Return the (x, y) coordinate for the center point of the cell that contains the specified text.  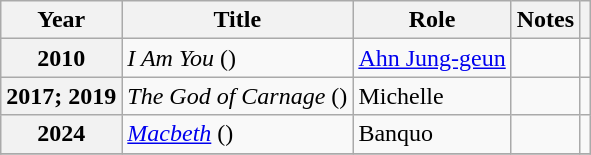
2017; 2019 (62, 96)
Macbeth () (238, 134)
Banquo (432, 134)
Michelle (432, 96)
I Am You () (238, 58)
Notes (545, 20)
Ahn Jung-geun (432, 58)
The God of Carnage () (238, 96)
2024 (62, 134)
Title (238, 20)
Year (62, 20)
2010 (62, 58)
Role (432, 20)
